Capture the cell that displays the provided text and extract its [X, Y] central coordinate. 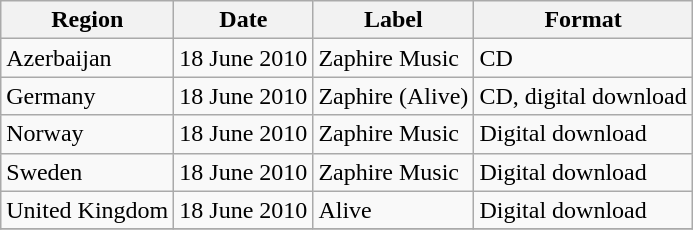
United Kingdom [88, 210]
Germany [88, 96]
CD [583, 58]
Norway [88, 134]
Zaphire (Alive) [394, 96]
Date [244, 20]
Sweden [88, 172]
CD, digital download [583, 96]
Azerbaijan [88, 58]
Format [583, 20]
Label [394, 20]
Region [88, 20]
Alive [394, 210]
